Capture the cell that displays the provided text and extract its [X, Y] central coordinate. 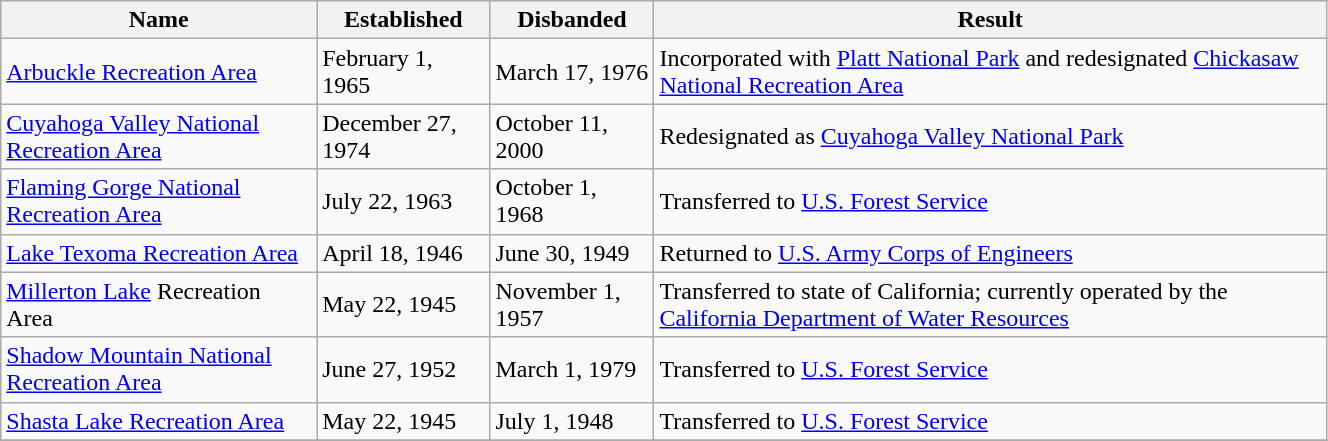
Disbanded [572, 20]
April 18, 1946 [404, 253]
October 1, 1968 [572, 202]
Shasta Lake Recreation Area [159, 421]
Returned to U.S. Army Corps of Engineers [990, 253]
June 30, 1949 [572, 253]
June 27, 1952 [404, 370]
Redesignated as Cuyahoga Valley National Park [990, 136]
Incorporated with Platt National Park and redesignated Chickasaw National Recreation Area [990, 72]
Established [404, 20]
Millerton Lake Recreation Area [159, 304]
Arbuckle Recreation Area [159, 72]
Transferred to state of California; currently operated by the California Department of Water Resources [990, 304]
Result [990, 20]
Lake Texoma Recreation Area [159, 253]
Cuyahoga Valley National Recreation Area [159, 136]
December 27, 1974 [404, 136]
March 1, 1979 [572, 370]
Flaming Gorge National Recreation Area [159, 202]
July 22, 1963 [404, 202]
November 1, 1957 [572, 304]
October 11, 2000 [572, 136]
March 17, 1976 [572, 72]
Name [159, 20]
February 1, 1965 [404, 72]
July 1, 1948 [572, 421]
Shadow Mountain National Recreation Area [159, 370]
